Determine the (X, Y) coordinate at the center of the cell enclosing the given text.  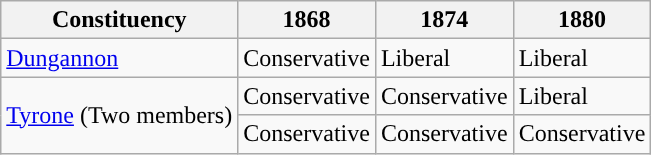
Dungannon (120, 58)
Tyrone (Two members) (120, 115)
1868 (307, 20)
1880 (582, 20)
1874 (444, 20)
Constituency (120, 20)
